Return [X, Y] of the center of cell containing provided text 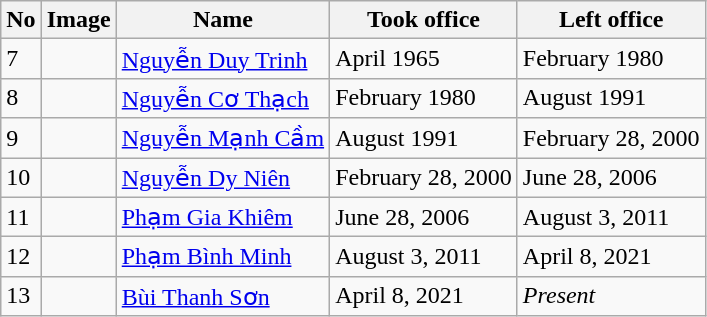
Nguyễn Duy Trinh [222, 59]
Present [611, 296]
Took office [424, 20]
Nguyễn Dy Niên [222, 178]
10 [21, 178]
Phạm Gia Khiêm [222, 217]
April 1965 [424, 59]
Bùi Thanh Sơn [222, 296]
Name [222, 20]
13 [21, 296]
12 [21, 257]
9 [21, 138]
Image [78, 20]
Nguyễn Mạnh Cầm [222, 138]
8 [21, 98]
Left office [611, 20]
7 [21, 59]
No [21, 20]
11 [21, 217]
Nguyễn Cơ Thạch [222, 98]
Phạm Bình Minh [222, 257]
